Determine the (x, y) coordinate at the center of the cell enclosing the given text.  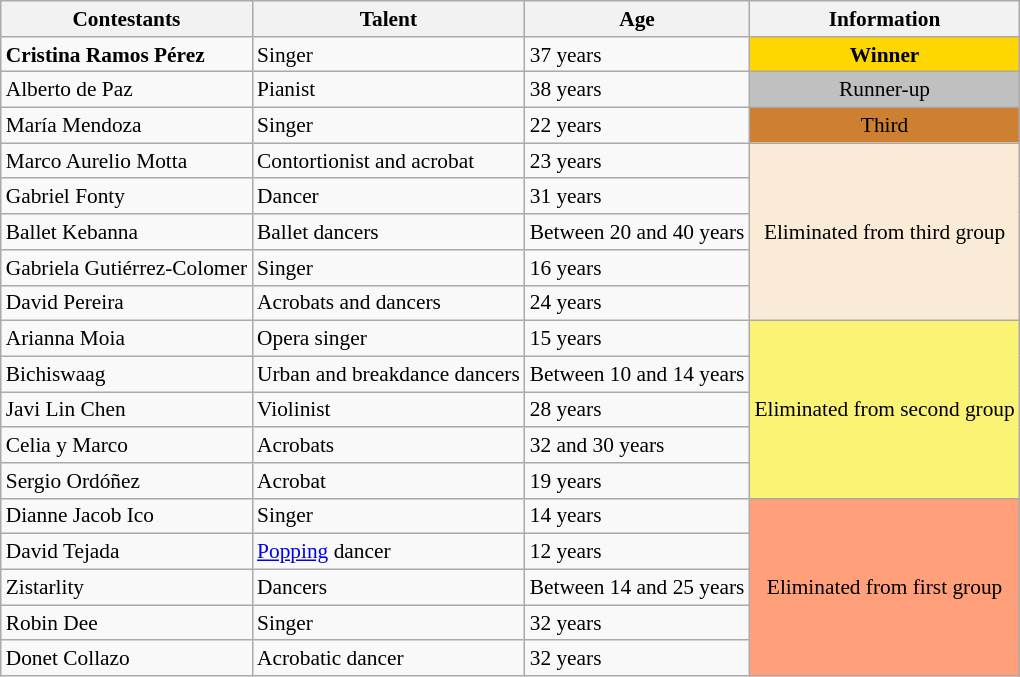
Urban and breakdance dancers (388, 374)
Information (884, 19)
Ballet dancers (388, 232)
23 years (638, 161)
Marco Aurelio Motta (126, 161)
Alberto de Paz (126, 90)
Gabriel Fonty (126, 197)
Dancers (388, 587)
Age (638, 19)
Bichiswaag (126, 374)
Dancer (388, 197)
16 years (638, 268)
38 years (638, 90)
Contortionist and acrobat (388, 161)
Celia y Marco (126, 445)
Dianne Jacob Ico (126, 516)
24 years (638, 303)
David Tejada (126, 552)
Acrobats (388, 445)
31 years (638, 197)
19 years (638, 481)
Acrobats and dancers (388, 303)
Eliminated from third group (884, 232)
Cristina Ramos Pérez (126, 55)
Contestants (126, 19)
Between 20 and 40 years (638, 232)
Pianist (388, 90)
14 years (638, 516)
Runner-up (884, 90)
Popping dancer (388, 552)
María Mendoza (126, 126)
37 years (638, 55)
Between 10 and 14 years (638, 374)
32 and 30 years (638, 445)
Talent (388, 19)
Acrobat (388, 481)
Gabriela Gutiérrez-Colomer (126, 268)
Third (884, 126)
22 years (638, 126)
Eliminated from first group (884, 587)
Zistarlity (126, 587)
David Pereira (126, 303)
12 years (638, 552)
28 years (638, 410)
Eliminated from second group (884, 410)
Winner (884, 55)
Opera singer (388, 339)
Javi Lin Chen (126, 410)
Arianna Moia (126, 339)
Between 14 and 25 years (638, 587)
Violinist (388, 410)
Ballet Kebanna (126, 232)
Robin Dee (126, 623)
15 years (638, 339)
Acrobatic dancer (388, 659)
Sergio Ordóñez (126, 481)
Donet Collazo (126, 659)
